Pinpoint the cell where the given text exists, returning its (X, Y) midpoint coordinate. 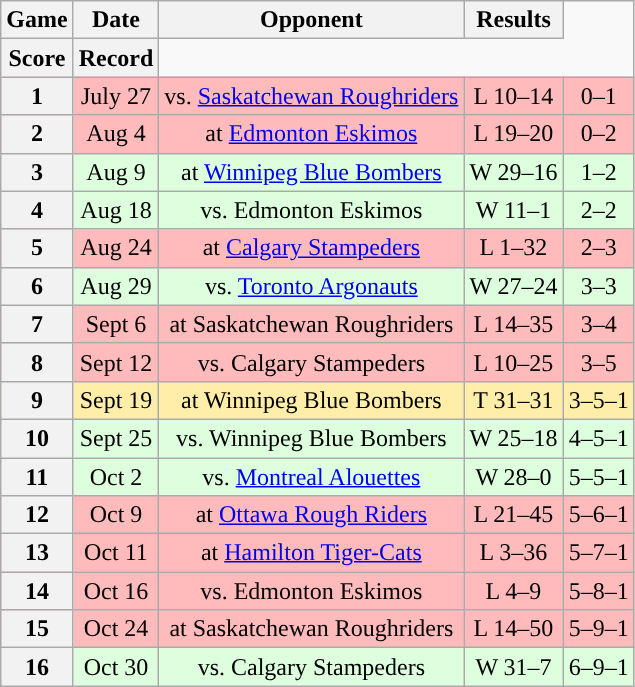
Aug 29 (116, 286)
vs. Toronto Argonauts (312, 286)
W 29–16 (514, 172)
1–2 (598, 172)
Oct 30 (116, 667)
at Hamilton Tiger-Cats (312, 553)
5–8–1 (598, 591)
3–5–1 (598, 400)
Results (514, 20)
T 31–31 (514, 400)
5–5–1 (598, 477)
W 31–7 (514, 667)
July 27 (116, 96)
4–5–1 (598, 438)
W 28–0 (514, 477)
3 (37, 172)
Aug 24 (116, 248)
Oct 2 (116, 477)
W 11–1 (514, 210)
L 19–20 (514, 134)
Date (116, 20)
5–6–1 (598, 515)
11 (37, 477)
3–4 (598, 324)
5–7–1 (598, 553)
L 1–32 (514, 248)
Oct 11 (116, 553)
12 (37, 515)
10 (37, 438)
2–3 (598, 248)
L 14–50 (514, 629)
Record (116, 58)
L 10–25 (514, 362)
Score (37, 58)
9 (37, 400)
8 (37, 362)
L 14–35 (514, 324)
at Edmonton Eskimos (312, 134)
at Calgary Stampeders (312, 248)
Aug 4 (116, 134)
2 (37, 134)
0–1 (598, 96)
Sept 12 (116, 362)
5 (37, 248)
W 27–24 (514, 286)
Game (37, 20)
15 (37, 629)
Sept 25 (116, 438)
5–9–1 (598, 629)
vs. Winnipeg Blue Bombers (312, 438)
6–9–1 (598, 667)
Oct 16 (116, 591)
3–5 (598, 362)
W 25–18 (514, 438)
Sept 6 (116, 324)
L 21–45 (514, 515)
1 (37, 96)
2–2 (598, 210)
at Ottawa Rough Riders (312, 515)
L 3–36 (514, 553)
L 10–14 (514, 96)
0–2 (598, 134)
vs. Saskatchewan Roughriders (312, 96)
7 (37, 324)
Opponent (312, 20)
14 (37, 591)
Oct 9 (116, 515)
6 (37, 286)
Aug 9 (116, 172)
Aug 18 (116, 210)
13 (37, 553)
Oct 24 (116, 629)
4 (37, 210)
vs. Montreal Alouettes (312, 477)
L 4–9 (514, 591)
16 (37, 667)
Sept 19 (116, 400)
3–3 (598, 286)
